Determine the (X, Y) coordinate at the center of the cell enclosing the given text.  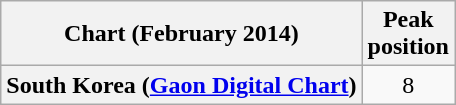
Chart (February 2014) (182, 34)
8 (408, 85)
South Korea (Gaon Digital Chart) (182, 85)
Peakposition (408, 34)
